Detect which cell encompasses the target text, then output its (x, y) center coordinate. 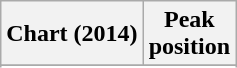
Chart (2014) (72, 34)
Peakposition (189, 34)
